Extract the [X, Y] coordinate from the center of the cell holding the provided text.  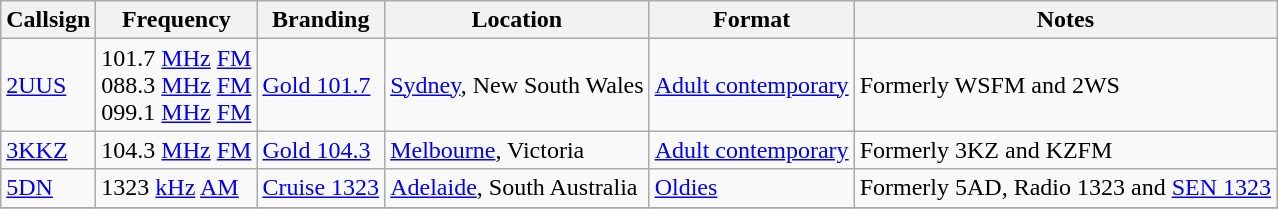
Notes [1065, 20]
Location [517, 20]
Format [752, 20]
Cruise 1323 [321, 188]
Formerly 5AD, Radio 1323 and SEN 1323 [1065, 188]
101.7 MHz FM088.3 MHz FM099.1 MHz FM [176, 85]
Gold 101.7 [321, 85]
1323 kHz AM [176, 188]
Melbourne, Victoria [517, 150]
Gold 104.3 [321, 150]
Callsign [48, 20]
Adelaide, South Australia [517, 188]
2UUS [48, 85]
Formerly 3KZ and KZFM [1065, 150]
Frequency [176, 20]
5DN [48, 188]
104.3 MHz FM [176, 150]
Formerly WSFM and 2WS [1065, 85]
Sydney, New South Wales [517, 85]
Oldies [752, 188]
3KKZ [48, 150]
Branding [321, 20]
